Find where the given text appears and provide that cell's center as (x, y) coordinate. 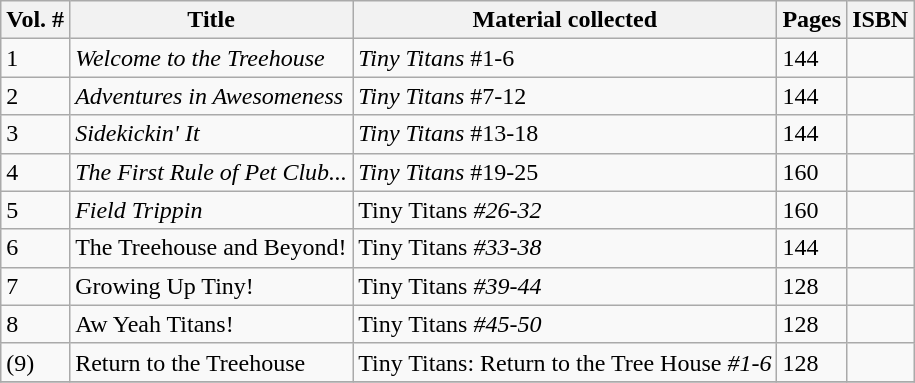
Material collected (565, 20)
The First Rule of Pet Club... (212, 172)
Tiny Titans: Return to the Tree House #1-6 (565, 362)
Sidekickin' It (212, 134)
Tiny Titans #33-38 (565, 248)
1 (36, 58)
Return to the Treehouse (212, 362)
6 (36, 248)
7 (36, 286)
Pages (812, 20)
Title (212, 20)
Vol. # (36, 20)
Tiny Titans #1-6 (565, 58)
Tiny Titans #7-12 (565, 96)
Growing Up Tiny! (212, 286)
Tiny Titans #13-18 (565, 134)
Welcome to the Treehouse (212, 58)
4 (36, 172)
(9) (36, 362)
Tiny Titans #19-25 (565, 172)
Field Trippin (212, 210)
The Treehouse and Beyond! (212, 248)
Tiny Titans #45-50 (565, 324)
ISBN (880, 20)
2 (36, 96)
Tiny Titans #39-44 (565, 286)
5 (36, 210)
3 (36, 134)
Adventures in Awesomeness (212, 96)
8 (36, 324)
Aw Yeah Titans! (212, 324)
Tiny Titans #26-32 (565, 210)
